Return [x, y] of the center of cell containing provided text 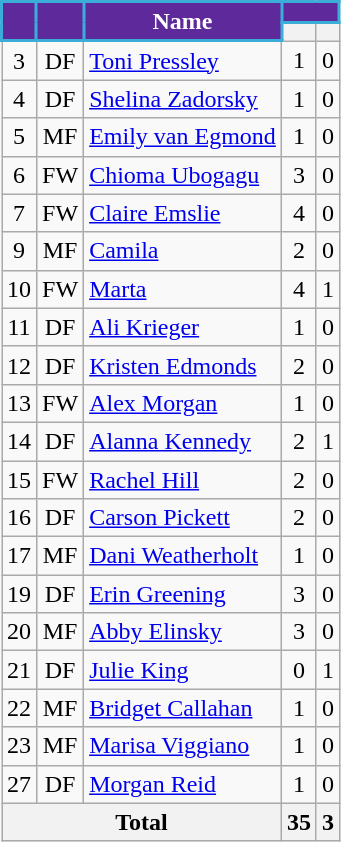
23 [20, 746]
20 [20, 632]
15 [20, 479]
7 [20, 213]
19 [20, 594]
Shelina Zadorsky [183, 99]
Camila [183, 251]
22 [20, 708]
Marisa Viggiano [183, 746]
27 [20, 784]
Total [142, 822]
Alex Morgan [183, 403]
11 [20, 327]
Rachel Hill [183, 479]
Abby Elinsky [183, 632]
35 [298, 822]
Morgan Reid [183, 784]
Claire Emslie [183, 213]
Alanna Kennedy [183, 441]
Marta [183, 289]
6 [20, 175]
Name [183, 22]
10 [20, 289]
Julie King [183, 670]
Erin Greening [183, 594]
Bridget Callahan [183, 708]
Toni Pressley [183, 60]
9 [20, 251]
13 [20, 403]
16 [20, 518]
14 [20, 441]
Emily van Egmond [183, 137]
12 [20, 365]
Chioma Ubogagu [183, 175]
Dani Weatherholt [183, 556]
Kristen Edmonds [183, 365]
21 [20, 670]
Carson Pickett [183, 518]
17 [20, 556]
Ali Krieger [183, 327]
5 [20, 137]
